Output the (X, Y) coordinate of the center of the cell containing the given text.  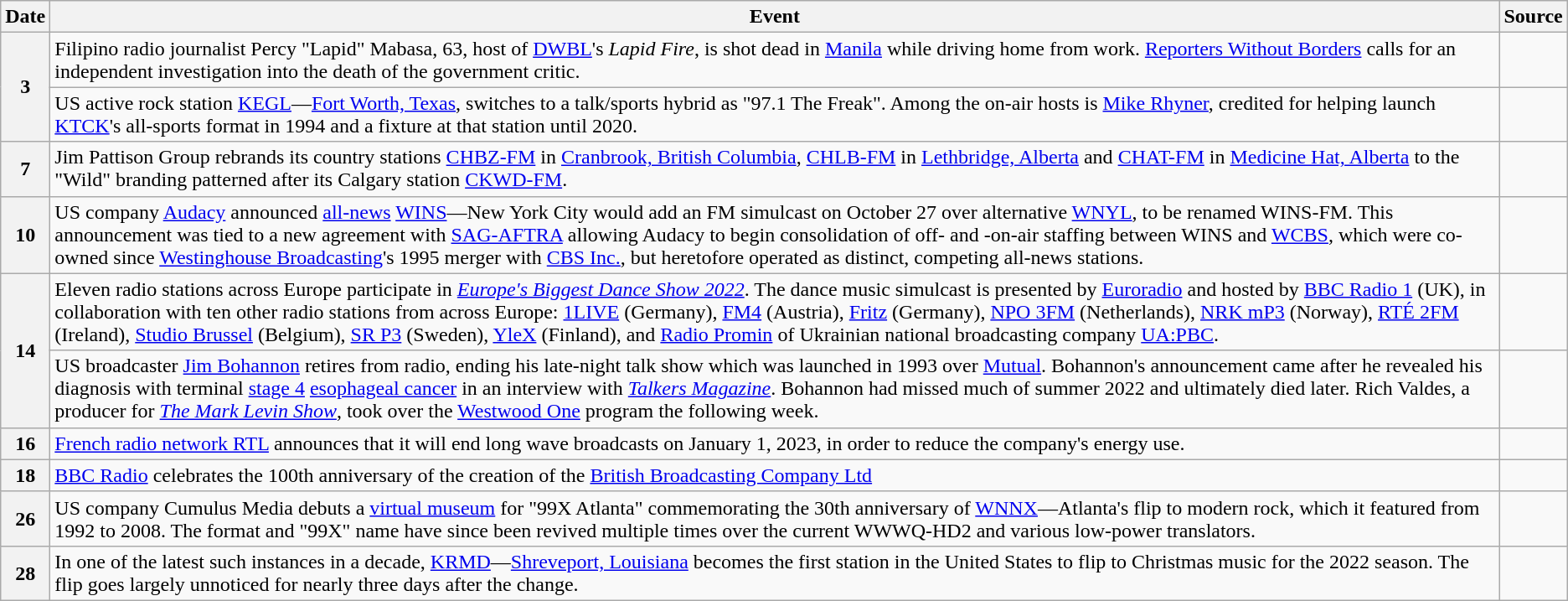
French radio network RTL announces that it will end long wave broadcasts on January 1, 2023, in order to reduce the company's energy use. (775, 443)
3 (25, 87)
Source (1533, 17)
18 (25, 475)
Date (25, 17)
7 (25, 169)
14 (25, 350)
10 (25, 235)
26 (25, 518)
Event (775, 17)
28 (25, 573)
16 (25, 443)
BBC Radio celebrates the 100th anniversary of the creation of the British Broadcasting Company Ltd (775, 475)
